Scan for the cell matching the given text and deliver its [x, y] coordinate at center. 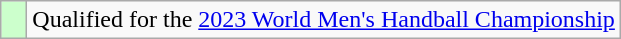
Qualified for the 2023 World Men's Handball Championship [324, 20]
